Find where the given text appears and provide that cell's center as [X, Y] coordinate. 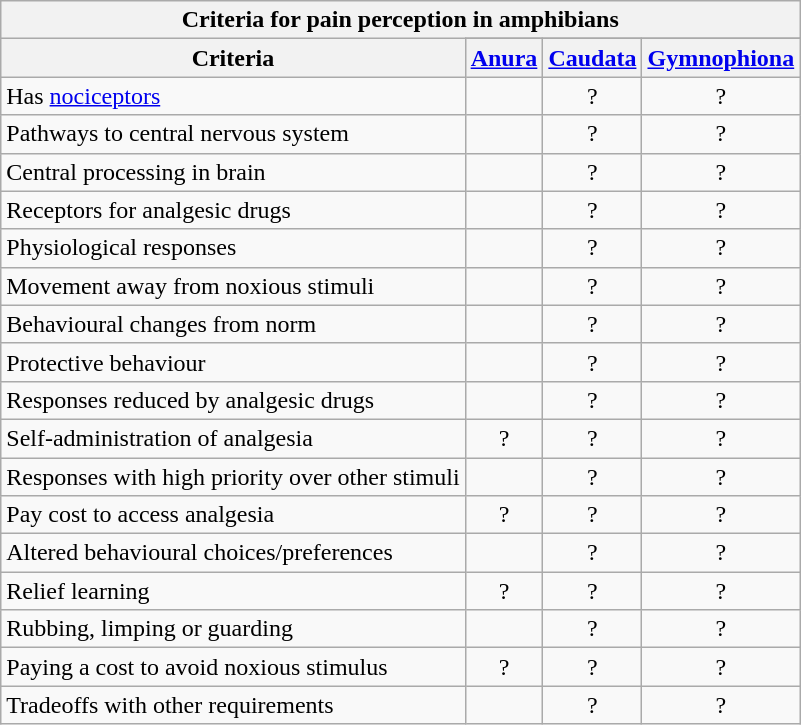
Protective behaviour [233, 362]
Receptors for analgesic drugs [233, 210]
Tradeoffs with other requirements [233, 705]
Rubbing, limping or guarding [233, 629]
Pay cost to access analgesia [233, 515]
Responses reduced by analgesic drugs [233, 400]
Central processing in brain [233, 172]
Self-administration of analgesia [233, 438]
Pathways to central nervous system [233, 134]
Anura [504, 58]
Paying a cost to avoid noxious stimulus [233, 667]
Physiological responses [233, 248]
Behavioural changes from norm [233, 324]
Relief learning [233, 591]
Movement away from noxious stimuli [233, 286]
Has nociceptors [233, 96]
Altered behavioural choices/preferences [233, 553]
Criteria [233, 58]
Criteria for pain perception in amphibians [400, 20]
Gymnophiona [721, 58]
Responses with high priority over other stimuli [233, 477]
Caudata [592, 58]
